Pinpoint the cell where the given text exists, returning its (x, y) midpoint coordinate. 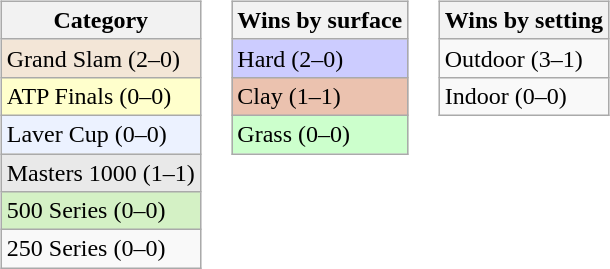
Indoor (0–0) (524, 96)
Outdoor (3–1) (524, 58)
Grand Slam (2–0) (100, 58)
Clay (1–1) (320, 96)
250 Series (0–0) (100, 249)
Masters 1000 (1–1) (100, 173)
Hard (2–0) (320, 58)
ATP Finals (0–0) (100, 96)
Wins by surface (320, 20)
Laver Cup (0–0) (100, 134)
500 Series (0–0) (100, 211)
Grass (0–0) (320, 134)
Wins by setting (524, 20)
Category (100, 20)
